From the cell containing the given text, extract its center point as (X, Y) coordinate. 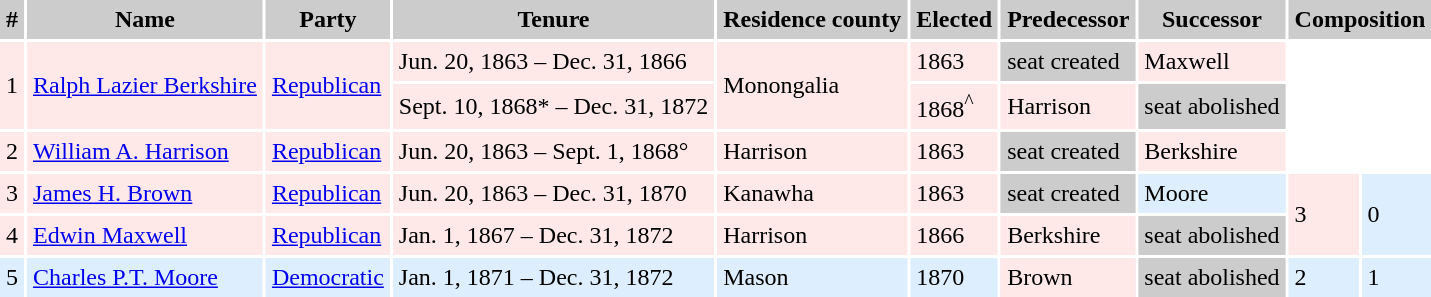
# (12, 20)
Predecessor (1068, 20)
Name (145, 20)
Jun. 20, 1863 – Dec. 31, 1870 (554, 194)
Successor (1212, 20)
4 (12, 236)
Democratic (328, 278)
5 (12, 278)
Sept. 10, 1868* – Dec. 31, 1872 (554, 106)
William A. Harrison (145, 152)
1870 (954, 278)
Charles P.T. Moore (145, 278)
Mason (812, 278)
Maxwell (1212, 62)
1866 (954, 236)
Residence county (812, 20)
Ralph Lazier Berkshire (145, 86)
Monongalia (812, 86)
Moore (1212, 194)
Jan. 1, 1867 – Dec. 31, 1872 (554, 236)
Jan. 1, 1871 – Dec. 31, 1872 (554, 278)
Elected (954, 20)
1868^ (954, 106)
James H. Brown (145, 194)
Edwin Maxwell (145, 236)
Brown (1068, 278)
Tenure (554, 20)
Party (328, 20)
Jun. 20, 1863 – Dec. 31, 1866 (554, 62)
0 (1396, 214)
Jun. 20, 1863 – Sept. 1, 1868° (554, 152)
Kanawha (812, 194)
